Return (X, Y) of the center of cell containing provided text 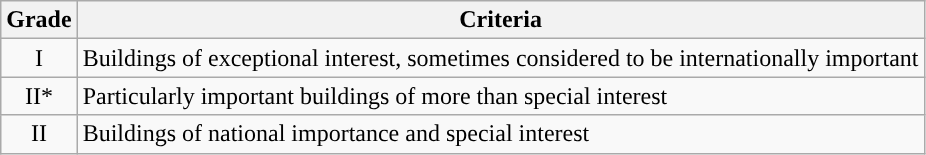
Particularly important buildings of more than special interest (500, 96)
Buildings of exceptional interest, sometimes considered to be internationally important (500, 58)
I (39, 58)
II* (39, 96)
Criteria (500, 20)
Grade (39, 20)
II (39, 134)
Buildings of national importance and special interest (500, 134)
